Return (X, Y) of the center of cell containing provided text 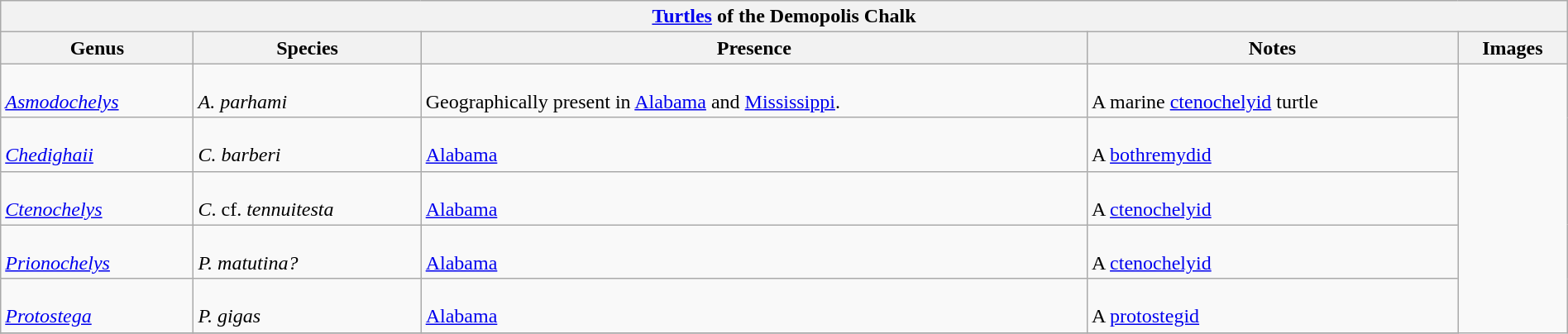
A protostegid (1273, 306)
Presence (754, 48)
A. parhami (308, 91)
Ctenochelys (98, 198)
Prionochelys (98, 251)
Species (308, 48)
Notes (1273, 48)
P. gigas (308, 306)
C. barberi (308, 144)
C. cf. tennuitesta (308, 198)
A bothremydid (1273, 144)
Protostega (98, 306)
Turtles of the Demopolis Chalk (784, 17)
A marine ctenochelyid turtle (1273, 91)
Asmodochelys (98, 91)
Images (1513, 48)
Genus (98, 48)
Chedighaii (98, 144)
P. matutina? (308, 251)
Geographically present in Alabama and Mississippi. (754, 91)
